Detect which cell encompasses the target text, then output its [x, y] center coordinate. 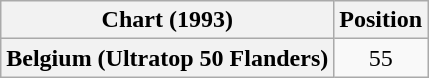
Chart (1993) [168, 20]
Position [381, 20]
Belgium (Ultratop 50 Flanders) [168, 58]
55 [381, 58]
